Scan for the cell matching the given text and deliver its [X, Y] coordinate at center. 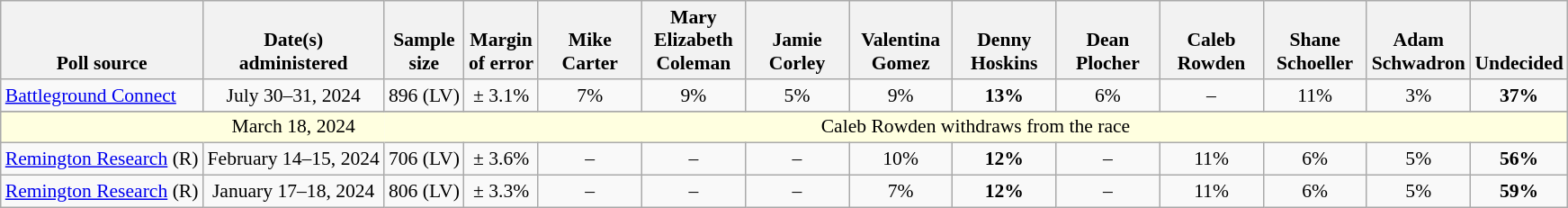
806 (LV) [425, 192]
3% [1418, 95]
MikeCarter [590, 40]
Caleb Rowden withdraws from the race [976, 127]
CalebRowden [1211, 40]
896 (LV) [425, 95]
ShaneSchoeller [1315, 40]
Undecided [1519, 40]
± 3.1% [501, 95]
± 3.3% [501, 192]
February 14–15, 2024 [293, 159]
July 30–31, 2024 [293, 95]
Date(s)administered [293, 40]
56% [1519, 159]
Battleground Connect [103, 95]
January 17–18, 2024 [293, 192]
AdamSchwadron [1418, 40]
DeanPlocher [1108, 40]
37% [1519, 95]
Poll source [103, 40]
March 18, 2024 [293, 127]
DennyHoskins [1004, 40]
59% [1519, 192]
JamieCorley [797, 40]
ValentinaGomez [901, 40]
13% [1004, 95]
MaryElizabethColeman [693, 40]
Samplesize [425, 40]
Marginof error [501, 40]
± 3.6% [501, 159]
10% [901, 159]
706 (LV) [425, 159]
